Search for the cell housing the specified text and yield its [x, y] center coordinate. 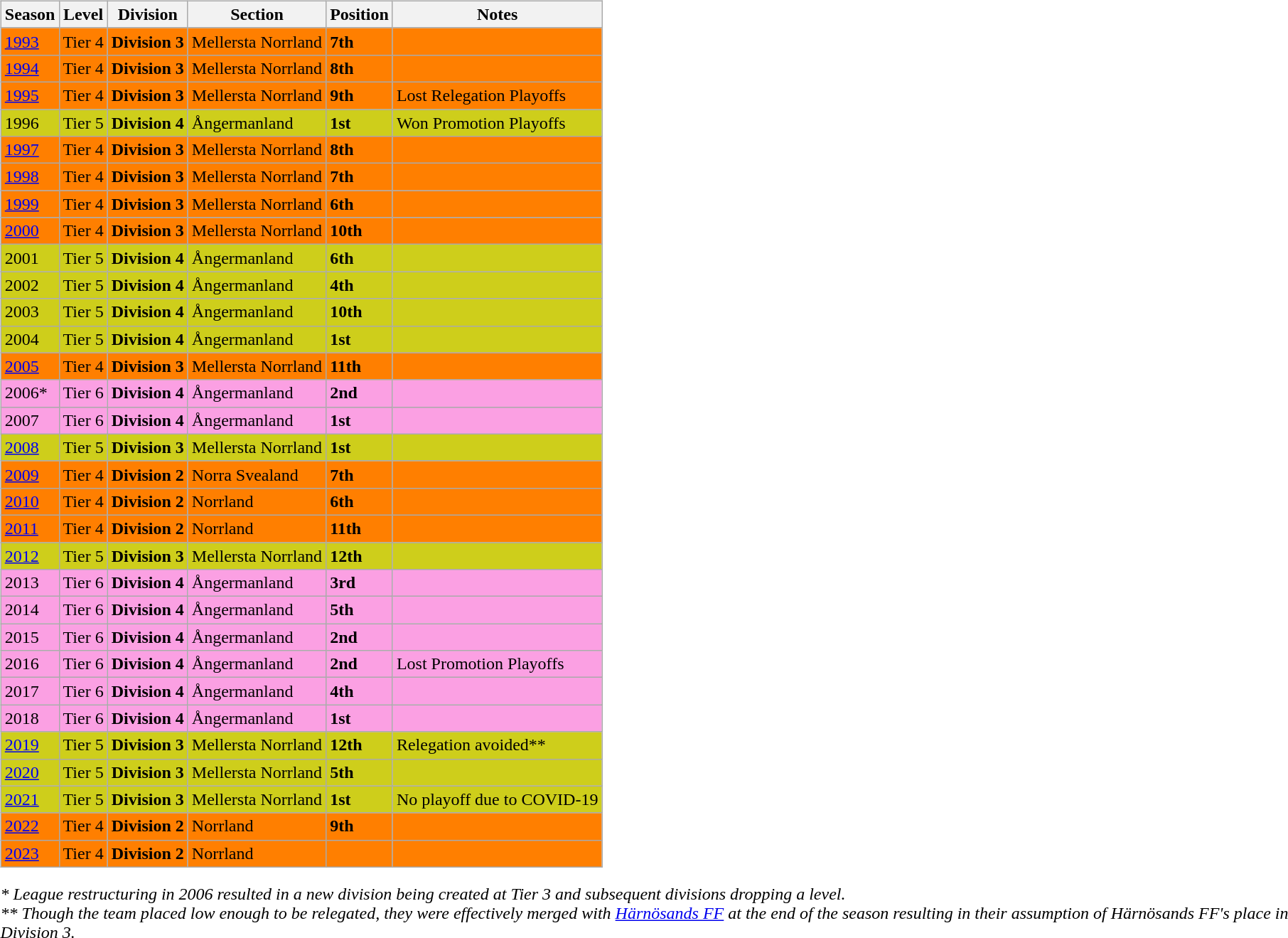
2017 [30, 691]
2018 [30, 718]
Division [148, 14]
2003 [30, 312]
1997 [30, 150]
Season [30, 14]
2021 [30, 799]
2002 [30, 285]
2016 [30, 664]
Relegation avoided** [498, 745]
2011 [30, 528]
2005 [30, 366]
2004 [30, 339]
3rd [360, 583]
1998 [30, 177]
Lost Promotion Playoffs [498, 664]
Lost Relegation Playoffs [498, 95]
2001 [30, 258]
2012 [30, 555]
Level [83, 14]
2019 [30, 745]
1999 [30, 204]
1996 [30, 123]
Position [360, 14]
Section [257, 14]
No playoff due to COVID-19 [498, 799]
2020 [30, 772]
Won Promotion Playoffs [498, 123]
2013 [30, 583]
2022 [30, 826]
2010 [30, 501]
2023 [30, 853]
1993 [30, 41]
Notes [498, 14]
2015 [30, 637]
Norra Svealand [257, 474]
2007 [30, 420]
2006* [30, 393]
1995 [30, 95]
2008 [30, 447]
2009 [30, 474]
2000 [30, 231]
2014 [30, 610]
1994 [30, 68]
